Capture the cell that displays the provided text and extract its (X, Y) central coordinate. 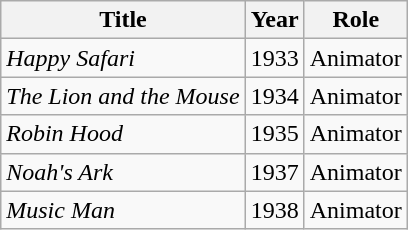
Robin Hood (123, 134)
The Lion and the Mouse (123, 96)
1935 (274, 134)
Happy Safari (123, 58)
Year (274, 20)
Music Man (123, 210)
1937 (274, 172)
1934 (274, 96)
Role (356, 20)
Title (123, 20)
1938 (274, 210)
1933 (274, 58)
Noah's Ark (123, 172)
